Scan for the cell matching the given text and deliver its (x, y) coordinate at center. 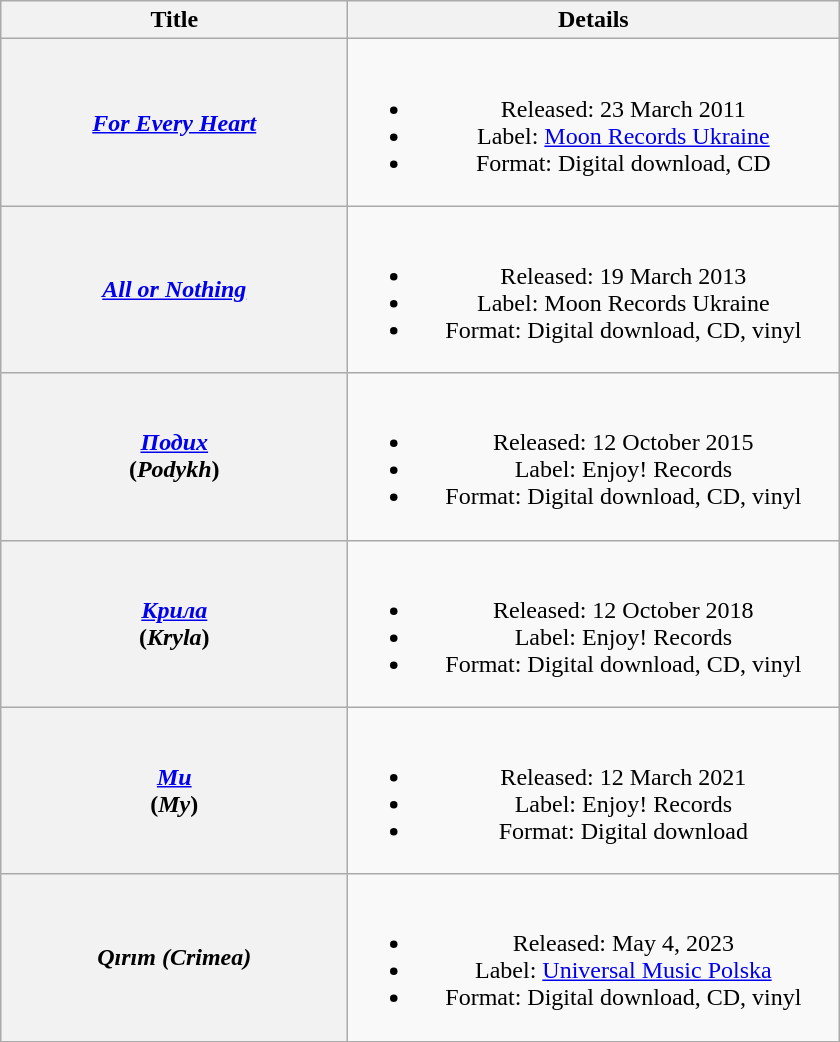
Released: May 4, 2023Label: Universal Music PolskaFormat: Digital download, CD, vinyl (594, 958)
Released: 12 October 2015Label: Enjoy! RecordsFormat: Digital download, CD, vinyl (594, 456)
Ми(My) (174, 790)
Title (174, 20)
Released: 23 March 2011Label: Moon Records UkraineFormat: Digital download, CD (594, 122)
Подих(Podykh) (174, 456)
Крила(Kryla) (174, 624)
Qırım (Crimea) (174, 958)
Details (594, 20)
Released: 12 October 2018Label: Enjoy! RecordsFormat: Digital download, CD, vinyl (594, 624)
Released: 19 March 2013Label: Moon Records UkraineFormat: Digital download, CD, vinyl (594, 290)
Released: 12 March 2021Label: Enjoy! RecordsFormat: Digital download (594, 790)
All or Nothing (174, 290)
For Every Heart (174, 122)
